Pinpoint the cell where the given text exists, returning its (X, Y) midpoint coordinate. 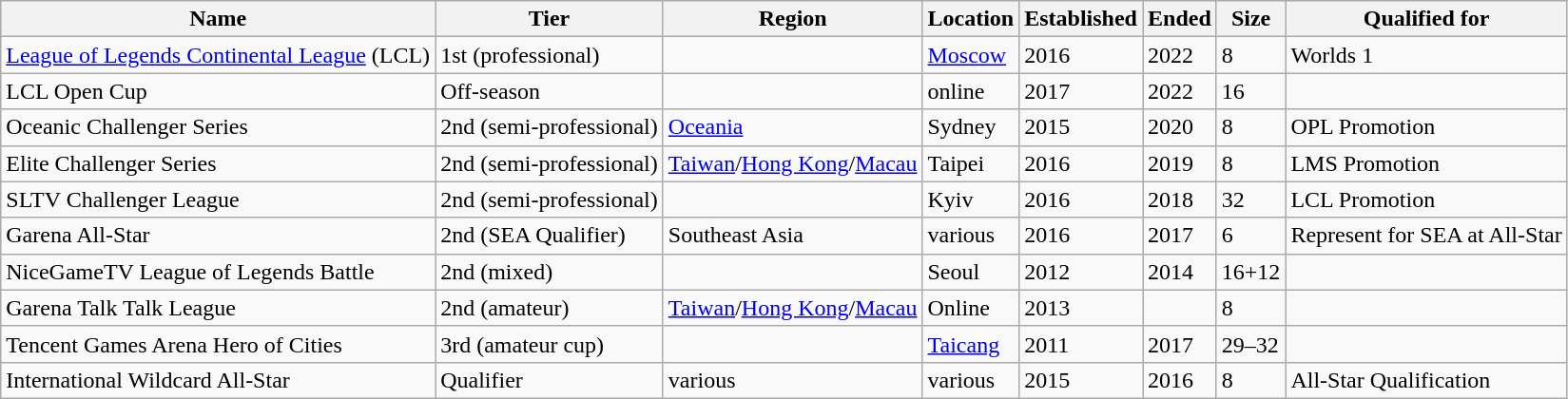
Represent for SEA at All-Star (1426, 236)
2020 (1180, 127)
SLTV Challenger League (219, 199)
Southeast Asia (793, 236)
Off-season (550, 91)
Established (1081, 19)
Ended (1180, 19)
Seoul (971, 272)
29–32 (1251, 344)
Oceania (793, 127)
Sydney (971, 127)
Worlds 1 (1426, 55)
Tencent Games Arena Hero of Cities (219, 344)
32 (1251, 199)
Location (971, 19)
2013 (1081, 308)
LMS Promotion (1426, 163)
OPL Promotion (1426, 127)
Online (971, 308)
2014 (1180, 272)
Garena Talk Talk League (219, 308)
2011 (1081, 344)
Kyiv (971, 199)
Taicang (971, 344)
Oceanic Challenger Series (219, 127)
16 (1251, 91)
2012 (1081, 272)
League of Legends Continental League (LCL) (219, 55)
LCL Open Cup (219, 91)
Moscow (971, 55)
All-Star Qualification (1426, 380)
2nd (mixed) (550, 272)
Tier (550, 19)
Garena All-Star (219, 236)
3rd (amateur cup) (550, 344)
2nd (SEA Qualifier) (550, 236)
International Wildcard All-Star (219, 380)
Elite Challenger Series (219, 163)
2nd (amateur) (550, 308)
NiceGameTV League of Legends Battle (219, 272)
online (971, 91)
Qualifier (550, 380)
Size (1251, 19)
LCL Promotion (1426, 199)
1st (professional) (550, 55)
Name (219, 19)
Region (793, 19)
2019 (1180, 163)
Qualified for (1426, 19)
6 (1251, 236)
16+12 (1251, 272)
2018 (1180, 199)
Taipei (971, 163)
